Locate the cell with the specified text and output its [x, y] center coordinate. 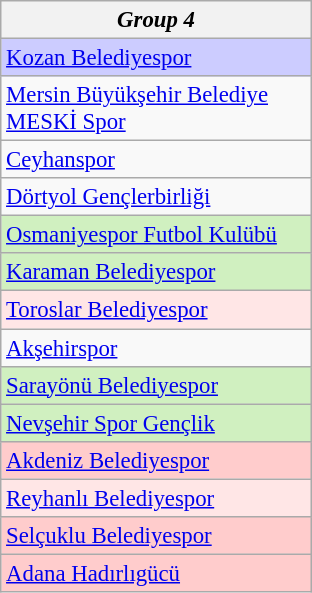
Karaman Belediyespor [156, 273]
Ceyhanspor [156, 160]
Nevşehir Spor Gençlik [156, 423]
Osmaniyespor Futbol Kulübü [156, 235]
Reyhanlı Belediyespor [156, 498]
Dörtyol Gençlerbirliği [156, 197]
Selçuklu Belediyespor [156, 536]
Sarayönü Belediyespor [156, 385]
Kozan Belediyespor [156, 58]
Toroslar Belediyespor [156, 310]
Akşehirspor [156, 348]
Mersin Büyükşehir Belediye MESKİ Spor [156, 108]
Group 4 [156, 20]
Akdeniz Belediyespor [156, 460]
Adana Hadırlıgücü [156, 573]
